Extract the (X, Y) coordinate from the center of the cell holding the provided text.  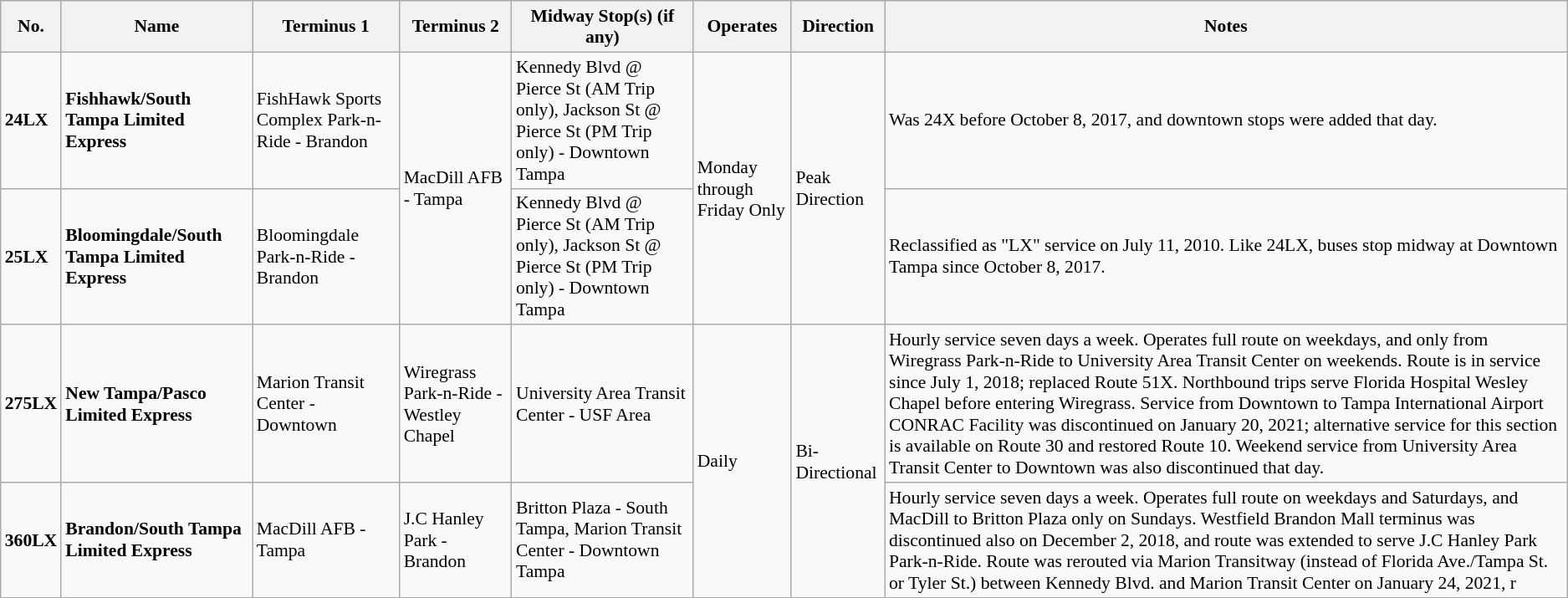
Operates (743, 27)
Britton Plaza - South Tampa, Marion Transit Center - Downtown Tampa (602, 540)
360LX (31, 540)
Terminus 1 (326, 27)
Fishhawk/South Tampa Limited Express (156, 120)
University Area Transit Center - USF Area (602, 405)
Direction (838, 27)
Brandon/South Tampa Limited Express (156, 540)
Bi-Directional (838, 462)
Bloomingdale Park-n-Ride - Brandon (326, 256)
Reclassified as "LX" service on July 11, 2010. Like 24LX, buses stop midway at Downtown Tampa since October 8, 2017. (1226, 256)
Notes (1226, 27)
24LX (31, 120)
Bloomingdale/South Tampa Limited Express (156, 256)
Peak Direction (838, 188)
Daily (743, 462)
Marion Transit Center - Downtown (326, 405)
J.C Hanley Park - Brandon (456, 540)
Name (156, 27)
275LX (31, 405)
New Tampa/Pasco Limited Express (156, 405)
Was 24X before October 8, 2017, and downtown stops were added that day. (1226, 120)
25LX (31, 256)
No. (31, 27)
FishHawk Sports Complex Park-n-Ride - Brandon (326, 120)
Monday through Friday Only (743, 188)
Wiregrass Park-n-Ride - Westley Chapel (456, 405)
Terminus 2 (456, 27)
Midway Stop(s) (if any) (602, 27)
